Return [X, Y] of the center of cell containing provided text 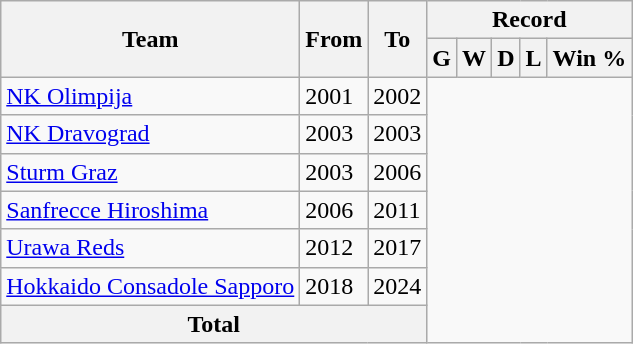
Team [150, 39]
L [534, 58]
2024 [398, 286]
2017 [398, 248]
2002 [398, 96]
Urawa Reds [150, 248]
Total [214, 324]
D [506, 58]
Record [530, 20]
Win % [590, 58]
Sanfrecce Hiroshima [150, 210]
2001 [334, 96]
G [442, 58]
NK Dravograd [150, 134]
2011 [398, 210]
To [398, 39]
NK Olimpija [150, 96]
2012 [334, 248]
Hokkaido Consadole Sapporo [150, 286]
W [474, 58]
From [334, 39]
2018 [334, 286]
Sturm Graz [150, 172]
